Detect which cell encompasses the target text, then output its [x, y] center coordinate. 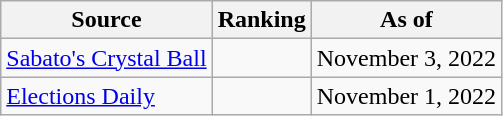
Sabato's Crystal Ball [106, 58]
Elections Daily [106, 96]
Source [106, 20]
As of [406, 20]
November 1, 2022 [406, 96]
November 3, 2022 [406, 58]
Ranking [262, 20]
